Provide the (X, Y) coordinate of the cell's center where the given text is located.  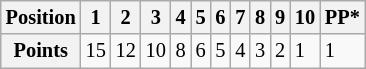
PP* (342, 17)
Position (41, 17)
7 (240, 17)
15 (96, 51)
Points (41, 51)
12 (126, 51)
9 (280, 17)
